Search for the cell housing the specified text and yield its [X, Y] center coordinate. 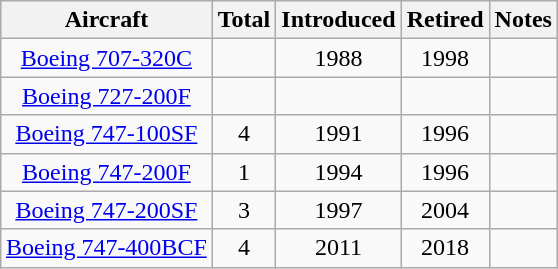
Retired [445, 20]
Boeing 707-320C [107, 58]
Total [244, 20]
Boeing 727-200F [107, 96]
3 [244, 210]
Boeing 747-200SF [107, 210]
Boeing 747-100SF [107, 134]
1994 [338, 172]
2011 [338, 248]
2004 [445, 210]
1998 [445, 58]
1 [244, 172]
2018 [445, 248]
Aircraft [107, 20]
Introduced [338, 20]
Boeing 747-200F [107, 172]
1988 [338, 58]
1991 [338, 134]
1997 [338, 210]
Notes [523, 20]
Boeing 747-400BCF [107, 248]
